Search for the cell housing the specified text and yield its [X, Y] center coordinate. 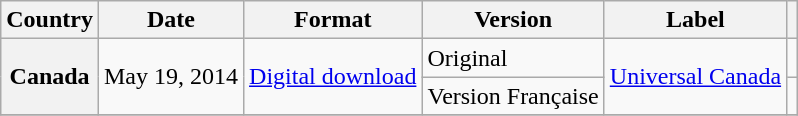
Universal Canada [695, 77]
Country [50, 20]
Date [170, 20]
Version Française [513, 96]
Label [695, 20]
Version [513, 20]
Digital download [333, 77]
Format [333, 20]
Canada [50, 77]
Original [513, 58]
May 19, 2014 [170, 77]
